Find where the given text appears and provide that cell's center as [X, Y] coordinate. 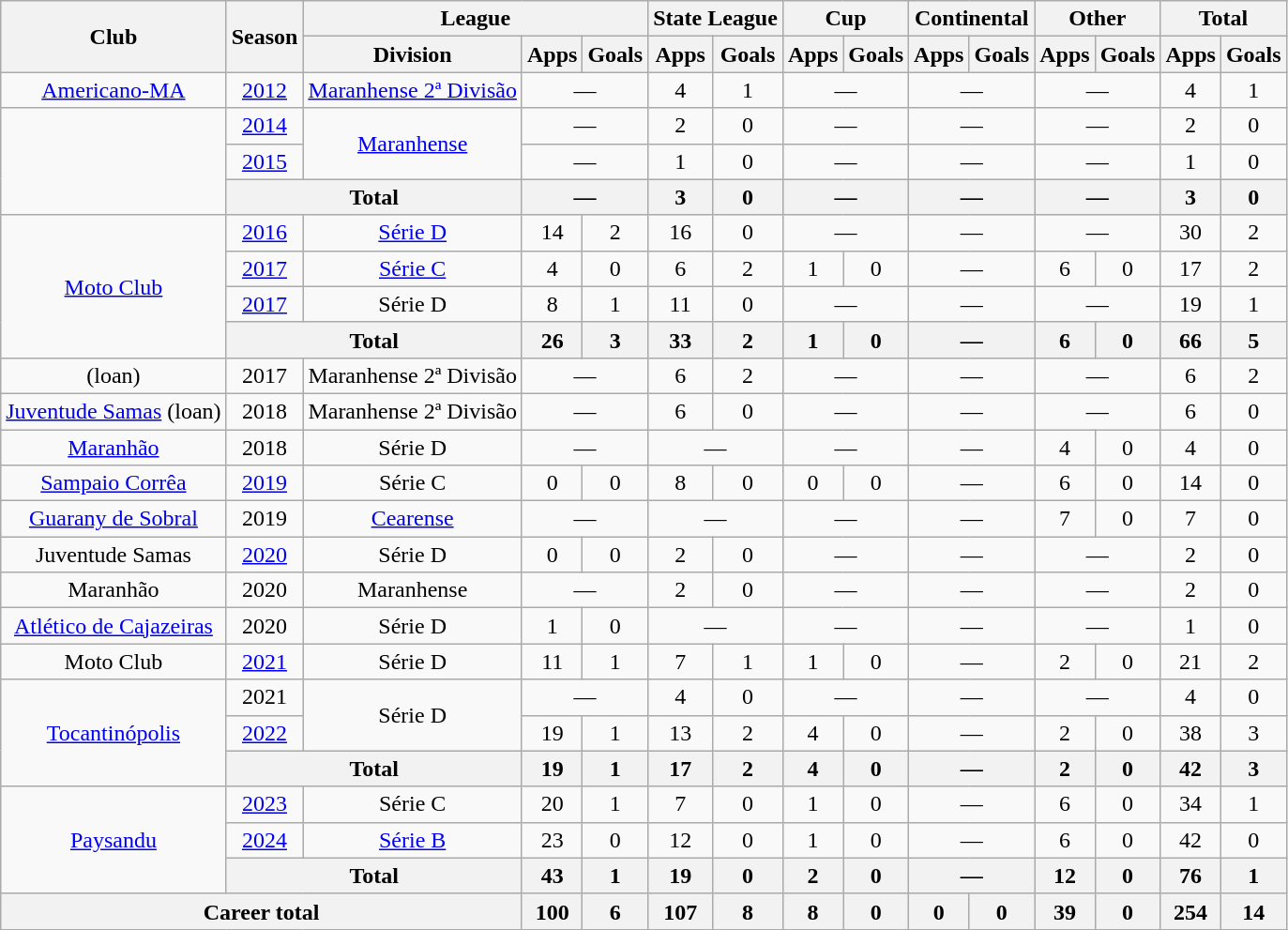
39 [1065, 911]
2023 [265, 804]
2012 [265, 90]
38 [1190, 733]
Cup [845, 19]
Continental [972, 19]
Juventude Samas (loan) [114, 411]
State League [716, 19]
2014 [265, 126]
5 [1253, 340]
43 [552, 876]
League [476, 19]
33 [681, 340]
16 [681, 233]
Guarany de Sobral [114, 519]
Other [1098, 19]
66 [1190, 340]
Atlético de Cajazeiras [114, 626]
2024 [265, 840]
21 [1190, 662]
Cearense [413, 519]
2015 [265, 161]
Sampaio Corrêa [114, 483]
Season [265, 37]
Paysandu [114, 840]
Division [413, 54]
30 [1190, 233]
(loan) [114, 375]
Juventude Samas [114, 555]
76 [1190, 876]
20 [552, 804]
13 [681, 733]
254 [1190, 911]
23 [552, 840]
2022 [265, 733]
2016 [265, 233]
26 [552, 340]
Club [114, 37]
100 [552, 911]
Career total [262, 911]
Série B [413, 840]
107 [681, 911]
Americano-MA [114, 90]
Tocantinópolis [114, 733]
34 [1190, 804]
